Capture the cell that displays the provided text and extract its [x, y] central coordinate. 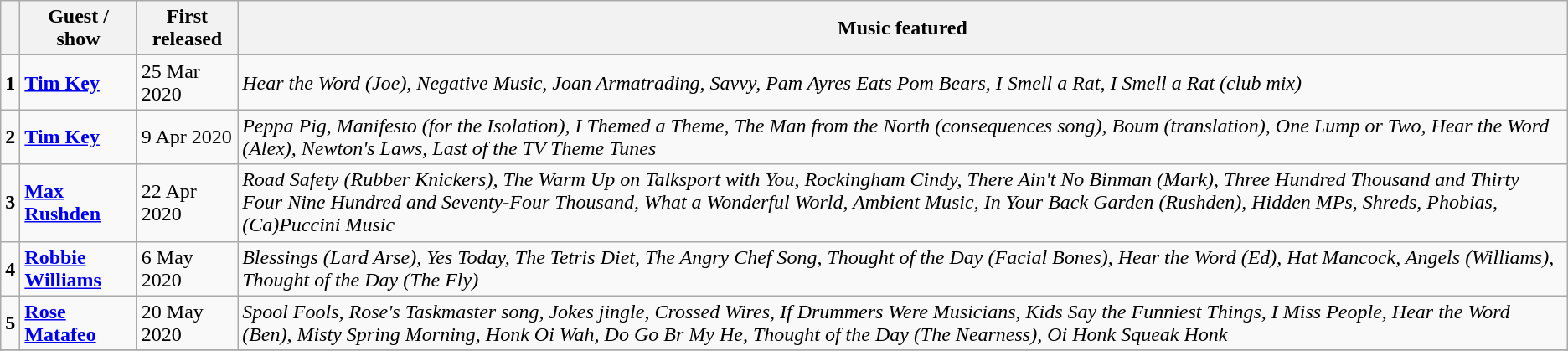
5 [10, 323]
Robbie Williams [79, 268]
22 Apr 2020 [187, 203]
3 [10, 203]
4 [10, 268]
Guest / show [79, 28]
2 [10, 137]
Music featured [903, 28]
20 May 2020 [187, 323]
9 Apr 2020 [187, 137]
6 May 2020 [187, 268]
Rose Matafeo [79, 323]
25 Mar 2020 [187, 82]
Max Rushden [79, 203]
Hear the Word (Joe), Negative Music, Joan Armatrading, Savvy, Pam Ayres Eats Pom Bears, I Smell a Rat, I Smell a Rat (club mix) [903, 82]
1 [10, 82]
First released [187, 28]
